Capture the cell that displays the provided text and extract its (X, Y) central coordinate. 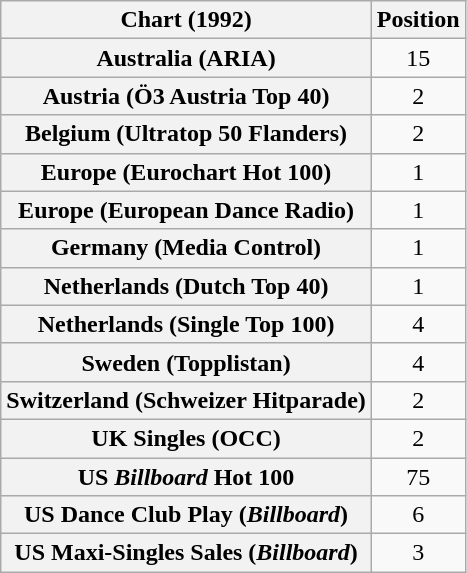
Austria (Ö3 Austria Top 40) (186, 96)
Belgium (Ultratop 50 Flanders) (186, 134)
US Dance Club Play (Billboard) (186, 515)
Germany (Media Control) (186, 248)
Chart (1992) (186, 20)
Position (418, 20)
Sweden (Topplistan) (186, 362)
Europe (Eurochart Hot 100) (186, 172)
75 (418, 477)
6 (418, 515)
Netherlands (Dutch Top 40) (186, 286)
Australia (ARIA) (186, 58)
UK Singles (OCC) (186, 438)
Europe (European Dance Radio) (186, 210)
15 (418, 58)
Netherlands (Single Top 100) (186, 324)
US Maxi-Singles Sales (Billboard) (186, 553)
Switzerland (Schweizer Hitparade) (186, 400)
US Billboard Hot 100 (186, 477)
3 (418, 553)
